Find where the given text appears and provide that cell's center as (X, Y) coordinate. 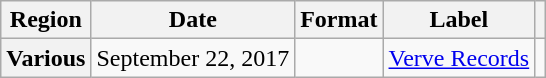
Date (193, 20)
September 22, 2017 (193, 58)
Format (339, 20)
Region (46, 20)
Various (46, 58)
Verve Records (459, 58)
Label (459, 20)
